Identify which cell holds the provided text, then report its (X, Y) central coordinate. 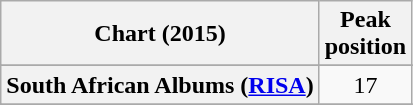
Chart (2015) (160, 34)
17 (365, 85)
Peakposition (365, 34)
South African Albums (RISA) (160, 85)
